Return (X, Y) of the center of cell containing provided text 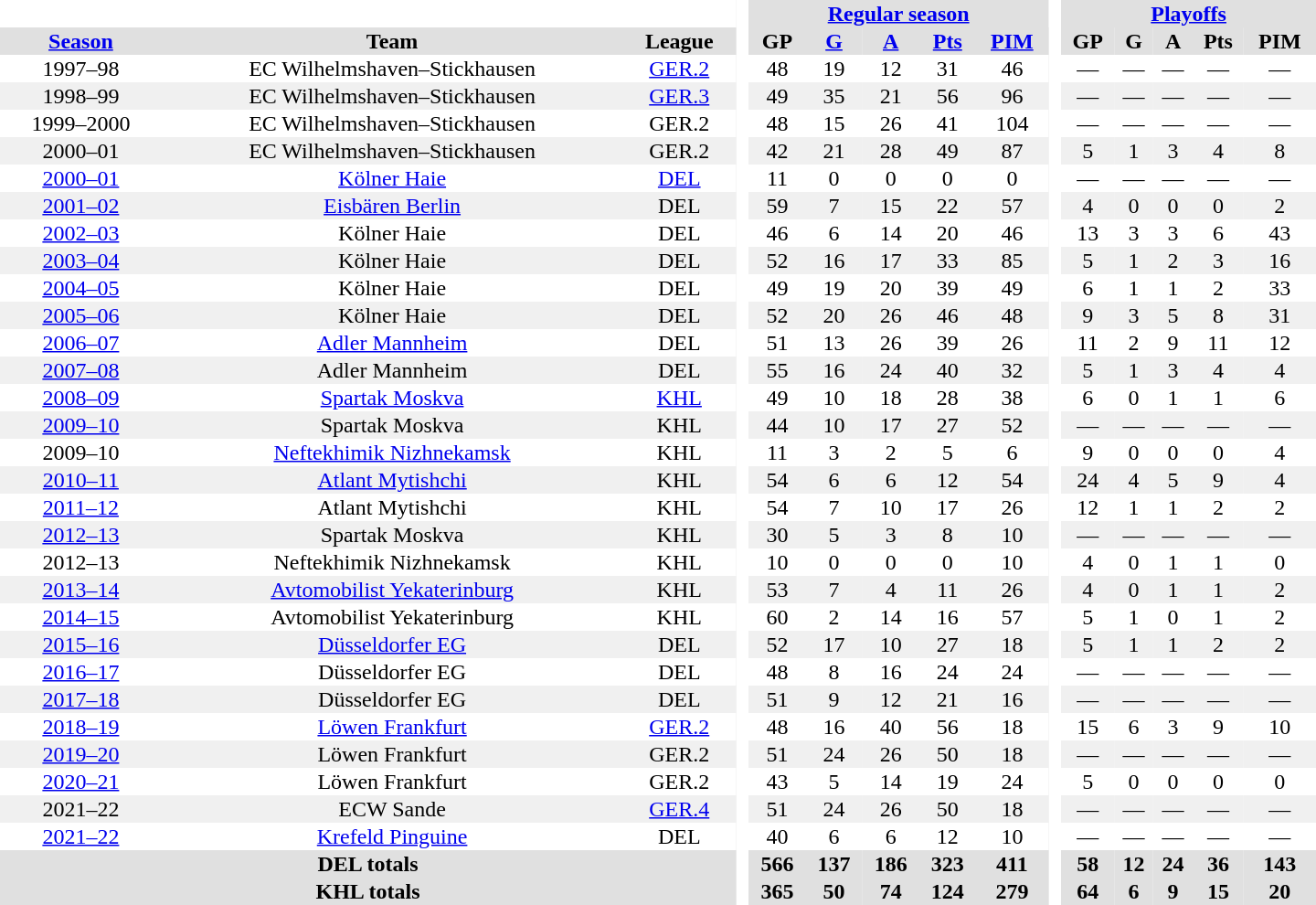
1999–2000 (80, 123)
411 (1013, 864)
2002–03 (80, 233)
35 (834, 96)
143 (1279, 864)
DEL totals (367, 864)
2014–15 (80, 617)
279 (1013, 891)
566 (777, 864)
87 (1013, 151)
2010–11 (80, 480)
36 (1218, 864)
2018–19 (80, 727)
2013–14 (80, 590)
2017–18 (80, 699)
32 (1013, 370)
55 (777, 370)
2020–21 (80, 782)
GER.4 (679, 809)
2007–08 (80, 370)
60 (777, 617)
42 (777, 151)
Regular season (898, 14)
38 (1013, 398)
Team (393, 41)
2015–16 (80, 644)
30 (777, 535)
Playoffs (1188, 14)
KHL totals (367, 891)
2019–20 (80, 754)
365 (777, 891)
44 (777, 425)
ECW Sande (393, 809)
96 (1013, 96)
2005–06 (80, 315)
85 (1013, 261)
323 (948, 864)
74 (891, 891)
2008–09 (80, 398)
2003–04 (80, 261)
59 (777, 206)
64 (1088, 891)
137 (834, 864)
1998–99 (80, 96)
League (679, 41)
GER.3 (679, 96)
2006–07 (80, 343)
53 (777, 590)
2004–05 (80, 288)
2011–12 (80, 507)
2016–17 (80, 672)
186 (891, 864)
124 (948, 891)
41 (948, 123)
22 (948, 206)
2001–02 (80, 206)
1997–98 (80, 69)
Krefeld Pinguine (393, 836)
58 (1088, 864)
Eisbären Berlin (393, 206)
Season (80, 41)
104 (1013, 123)
